Output the [x, y] coordinate of the center of the cell containing the given text.  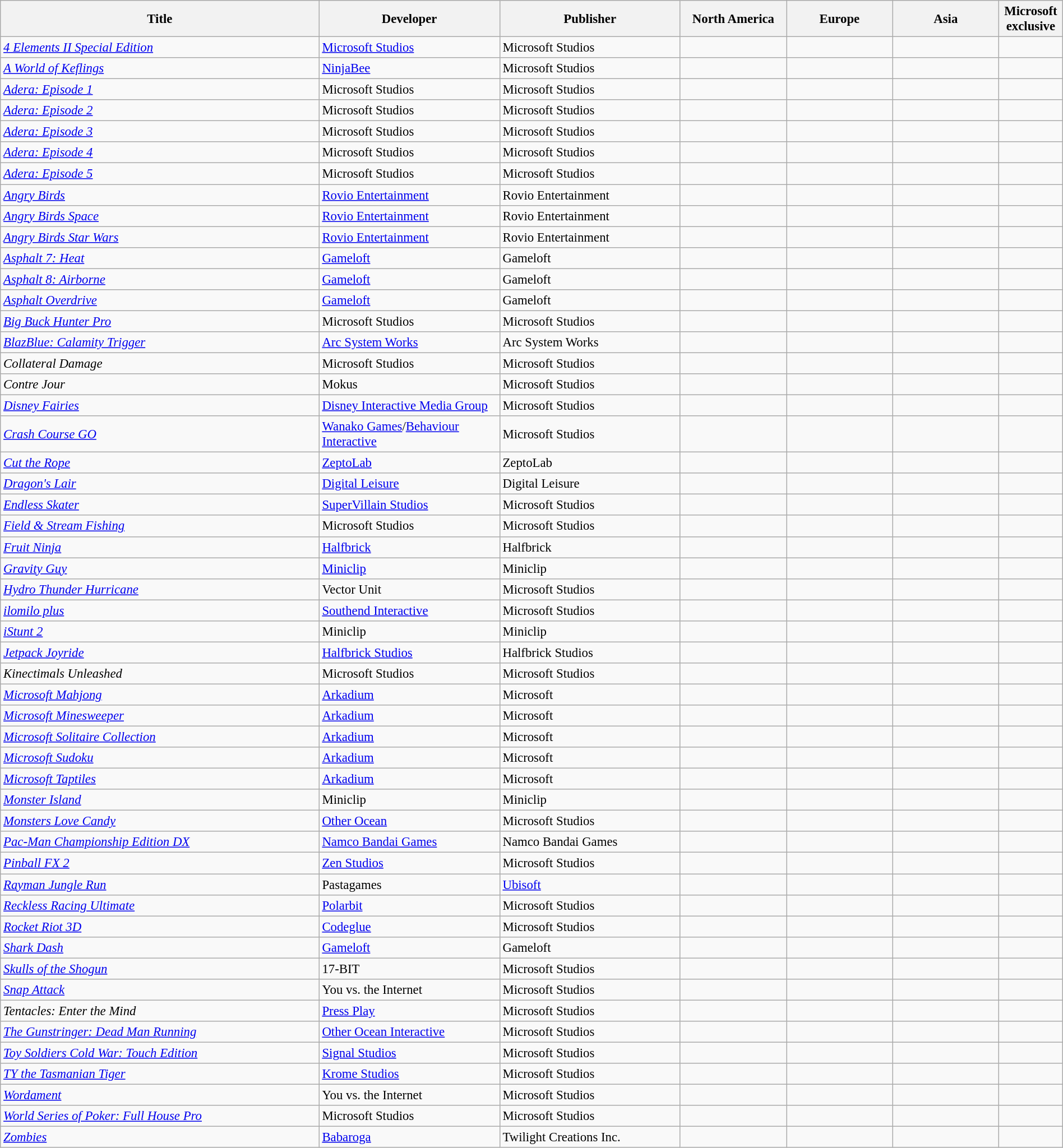
Shark Dash [160, 947]
Gravity Guy [160, 568]
Contre Jour [160, 385]
Adera: Episode 4 [160, 153]
Adera: Episode 1 [160, 90]
Disney Fairies [160, 406]
Microsoft Taptiles [160, 779]
Monsters Love Candy [160, 821]
Title [160, 19]
Toy Soldiers Cold War: Touch Edition [160, 1053]
Hydro Thunder Hurricane [160, 589]
North America [733, 19]
Vector Unit [409, 589]
World Series of Poker: Full House Pro [160, 1116]
Microsoft Sudoku [160, 758]
TY the Tasmanian Tiger [160, 1074]
Asia [945, 19]
Europe [840, 19]
4 Elements II Special Edition [160, 48]
Microsoft Solitaire Collection [160, 737]
Rocket Riot 3D [160, 927]
Crash Course GO [160, 434]
Pac-Man Championship Edition DX [160, 843]
Zen Studios [409, 863]
Tentacles: Enter the Mind [160, 1011]
Cut the Rope [160, 463]
Pinball FX 2 [160, 863]
Rayman Jungle Run [160, 885]
Disney Interactive Media Group [409, 406]
Southend Interactive [409, 610]
A World of Keflings [160, 68]
Babaroga [409, 1137]
Zombies [160, 1137]
The Gunstringer: Dead Man Running [160, 1032]
Krome Studios [409, 1074]
Dragon's Lair [160, 484]
Angry Birds Space [160, 216]
Codeglue [409, 927]
Fruit Ninja [160, 547]
Kinectimals Unleashed [160, 674]
Wordament [160, 1095]
Polarbit [409, 905]
Ubisoft [590, 885]
Reckless Racing Ultimate [160, 905]
Monster Island [160, 800]
Collateral Damage [160, 363]
Asphalt Overdrive [160, 300]
Developer [409, 19]
Asphalt 7: Heat [160, 258]
iStunt 2 [160, 632]
Skulls of the Shogun [160, 969]
Asphalt 8: Airborne [160, 279]
SuperVillain Studios [409, 505]
Other Ocean [409, 821]
17-BIT [409, 969]
Pastagames [409, 885]
NinjaBee [409, 68]
Adera: Episode 3 [160, 132]
Microsoft exclusive [1031, 19]
Press Play [409, 1011]
Wanako Games/Behaviour Interactive [409, 434]
Twilight Creations Inc. [590, 1137]
Microsoft Mahjong [160, 695]
Endless Skater [160, 505]
ilomilo plus [160, 610]
Angry Birds [160, 195]
Other Ocean Interactive [409, 1032]
Big Buck Hunter Pro [160, 321]
Field & Stream Fishing [160, 526]
Mokus [409, 385]
Publisher [590, 19]
BlazBlue: Calamity Trigger [160, 342]
Jetpack Joyride [160, 652]
Snap Attack [160, 990]
Adera: Episode 5 [160, 174]
Signal Studios [409, 1053]
Microsoft Minesweeper [160, 716]
Adera: Episode 2 [160, 110]
Angry Birds Star Wars [160, 237]
